Detect which cell encompasses the target text, then output its [x, y] center coordinate. 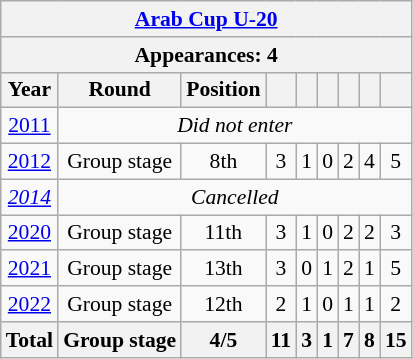
Appearances: 4 [206, 55]
13th [223, 269]
Arab Cup U-20 [206, 19]
11th [223, 233]
2012 [30, 162]
Did not enter [235, 126]
4/5 [223, 340]
7 [348, 340]
2011 [30, 126]
2014 [30, 197]
2021 [30, 269]
Cancelled [235, 197]
4 [370, 162]
2022 [30, 304]
11 [282, 340]
8 [370, 340]
12th [223, 304]
Position [223, 90]
Round [120, 90]
8th [223, 162]
Total [30, 340]
15 [396, 340]
Year [30, 90]
2020 [30, 233]
